Determine the [X, Y] coordinate at the center of the cell enclosing the given text.  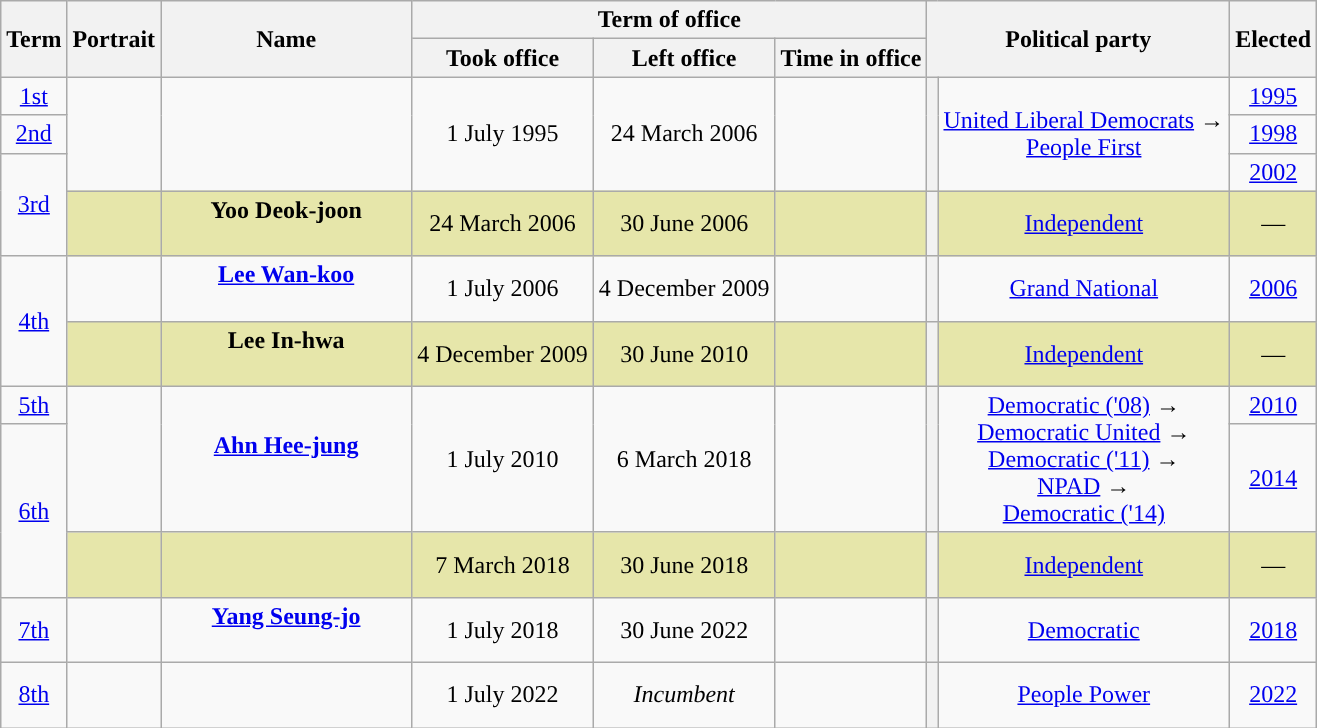
6th [34, 510]
Yoo Deok-joon [286, 224]
Grand National [1084, 288]
2006 [1274, 288]
30 June 2022 [684, 630]
Yang Seung-jo [286, 630]
Lee Wan-koo [286, 288]
30 June 2018 [684, 564]
1 July 2010 [503, 459]
1 July 2018 [503, 630]
Incumbent [684, 694]
People Power [1084, 694]
30 June 2010 [684, 354]
30 June 2006 [684, 224]
Took office [503, 58]
Time in office [851, 58]
Term of office [670, 20]
1st [34, 96]
2014 [1274, 478]
6 March 2018 [684, 459]
1998 [1274, 134]
4th [34, 321]
Left office [684, 58]
Political party [1078, 39]
7th [34, 630]
Portrait [114, 39]
1 July 2022 [503, 694]
1995 [1274, 96]
3rd [34, 204]
Democratic [1084, 630]
Ahn Hee-jung [286, 459]
Name [286, 39]
Term [34, 39]
Elected [1274, 39]
1 July 1995 [503, 134]
7 March 2018 [503, 564]
2018 [1274, 630]
2002 [1274, 172]
Lee In-hwa [286, 354]
United Liberal Democrats →People First [1084, 134]
8th [34, 694]
2nd [34, 134]
1 July 2006 [503, 288]
Democratic ('08) →Democratic United →Democratic ('11) →NPAD →Democratic ('14) [1084, 459]
5th [34, 405]
2022 [1274, 694]
2010 [1274, 405]
